Output the (x, y) coordinate of the center of the cell containing the given text.  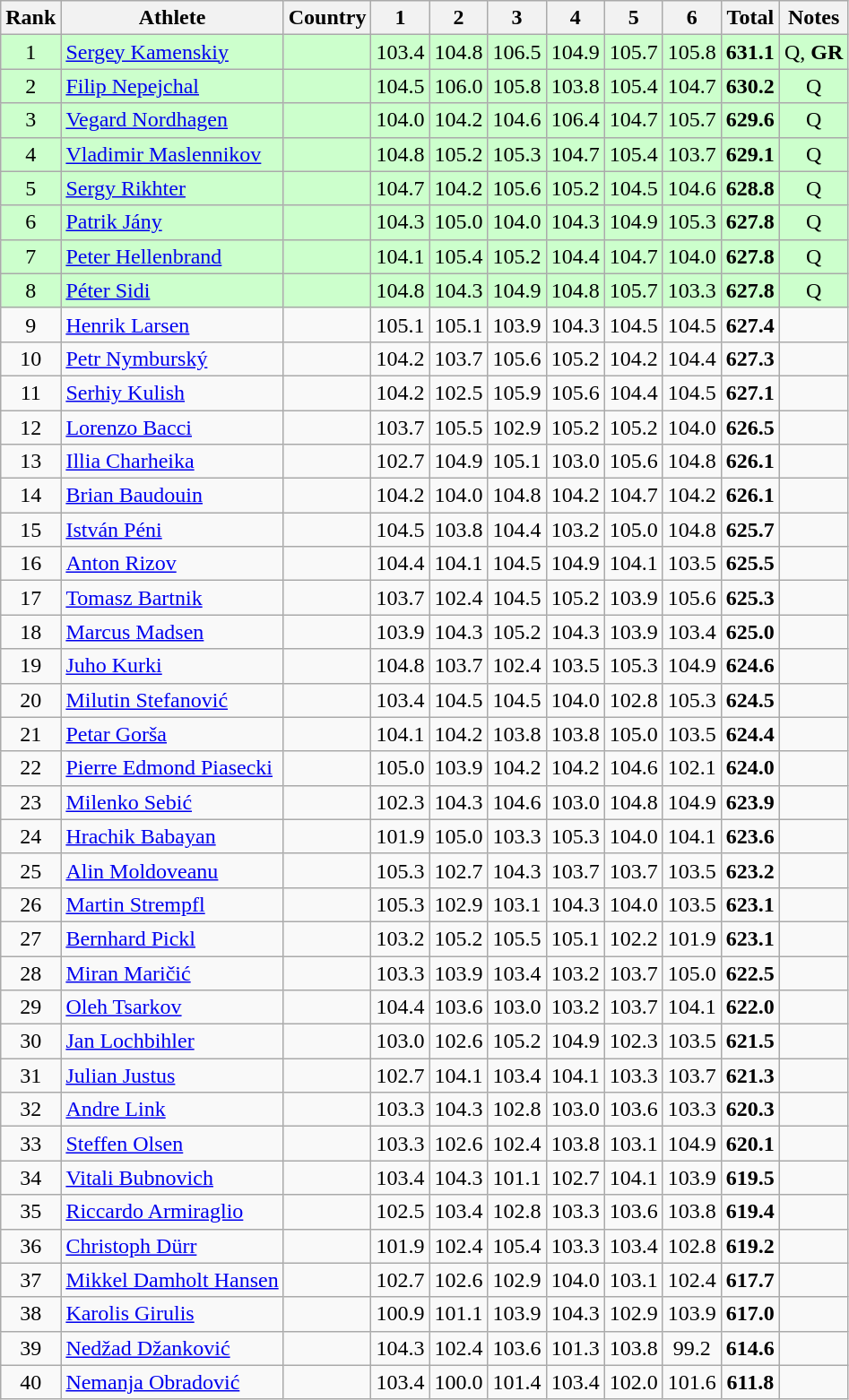
623.9 (749, 802)
37 (30, 1280)
22 (30, 768)
Nemanja Obradović (172, 1382)
Q, GR (813, 52)
Péter Sidi (172, 290)
23 (30, 802)
102.2 (633, 938)
631.1 (749, 52)
12 (30, 428)
Anton Rizov (172, 564)
38 (30, 1314)
627.3 (749, 359)
34 (30, 1178)
Filip Nepejchal (172, 86)
Patrik Jány (172, 222)
628.8 (749, 188)
101.4 (516, 1382)
620.1 (749, 1144)
Oleh Tsarkov (172, 1007)
10 (30, 359)
630.2 (749, 86)
625.3 (749, 598)
621.5 (749, 1041)
Andre Link (172, 1110)
Country (327, 18)
619.2 (749, 1246)
17 (30, 598)
627.4 (749, 324)
36 (30, 1246)
624.5 (749, 700)
Vegard Nordhagen (172, 120)
Miran Maričić (172, 972)
Illia Charheika (172, 462)
Christoph Dürr (172, 1246)
25 (30, 870)
Rank (30, 18)
Vladimir Maslennikov (172, 154)
627.1 (749, 393)
7 (30, 256)
Hrachik Babayan (172, 836)
102.1 (692, 768)
29 (30, 1007)
30 (30, 1041)
Notes (813, 18)
Pierre Edmond Piasecki (172, 768)
99.2 (692, 1348)
625.0 (749, 632)
Milutin Stefanović (172, 700)
619.4 (749, 1212)
9 (30, 324)
24 (30, 836)
13 (30, 462)
Athlete (172, 18)
István Péni (172, 530)
Riccardo Armiraglio (172, 1212)
Nedžad Džanković (172, 1348)
626.5 (749, 428)
33 (30, 1144)
629.6 (749, 120)
Vitali Bubnovich (172, 1178)
18 (30, 632)
105.9 (516, 393)
623.2 (749, 870)
35 (30, 1212)
622.5 (749, 972)
100.0 (459, 1382)
620.3 (749, 1110)
Brian Baudouin (172, 496)
Karolis Girulis (172, 1314)
Henrik Larsen (172, 324)
Petr Nymburský (172, 359)
621.3 (749, 1076)
Milenko Sebić (172, 802)
31 (30, 1076)
27 (30, 938)
39 (30, 1348)
614.6 (749, 1348)
619.5 (749, 1178)
20 (30, 700)
611.8 (749, 1382)
11 (30, 393)
101.6 (692, 1382)
15 (30, 530)
Sergy Rikhter (172, 188)
624.0 (749, 768)
106.0 (459, 86)
622.0 (749, 1007)
624.6 (749, 666)
Bernhard Pickl (172, 938)
16 (30, 564)
101.3 (576, 1348)
Tomasz Bartnik (172, 598)
Juho Kurki (172, 666)
Mikkel Damholt Hansen (172, 1280)
Steffen Olsen (172, 1144)
14 (30, 496)
Sergey Kamenskiy (172, 52)
106.5 (516, 52)
Petar Gorša (172, 734)
100.9 (400, 1314)
617.7 (749, 1280)
629.1 (749, 154)
624.4 (749, 734)
21 (30, 734)
102.0 (633, 1382)
26 (30, 904)
28 (30, 972)
625.5 (749, 564)
Marcus Madsen (172, 632)
Total (749, 18)
Serhiy Kulish (172, 393)
106.4 (576, 120)
32 (30, 1110)
Peter Hellenbrand (172, 256)
Alin Moldoveanu (172, 870)
Martin Strempfl (172, 904)
40 (30, 1382)
Lorenzo Bacci (172, 428)
8 (30, 290)
623.6 (749, 836)
625.7 (749, 530)
Jan Lochbihler (172, 1041)
19 (30, 666)
Julian Justus (172, 1076)
617.0 (749, 1314)
